Output the [x, y] coordinate of the center of the cell containing the given text.  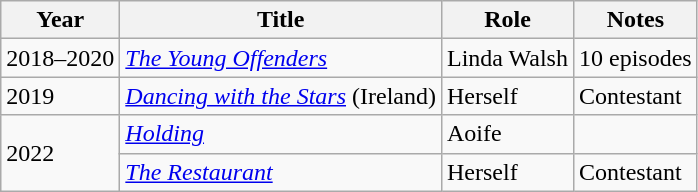
Dancing with the Stars (Ireland) [281, 96]
The Young Offenders [281, 58]
Role [507, 20]
Notes [635, 20]
Linda Walsh [507, 58]
2019 [60, 96]
10 episodes [635, 58]
Title [281, 20]
Aoife [507, 134]
The Restaurant [281, 172]
Year [60, 20]
2022 [60, 153]
2018–2020 [60, 58]
Holding [281, 134]
